Output the [X, Y] coordinate of the center of the cell containing the given text.  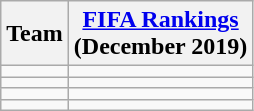
FIFA Rankings(December 2019) [160, 34]
Team [35, 34]
